Determine the [x, y] coordinate at the center of the cell enclosing the given text.  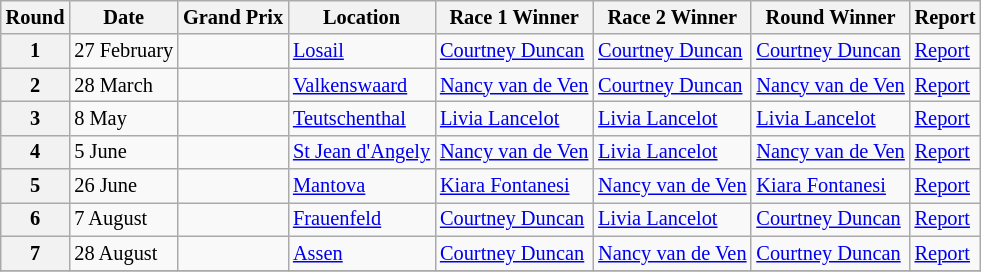
27 February [124, 51]
Round Winner [830, 17]
Date [124, 17]
7 [36, 253]
26 June [124, 186]
28 August [124, 253]
5 June [124, 152]
Race 1 Winner [514, 17]
St Jean d'Angely [362, 152]
Valkenswaard [362, 85]
Mantova [362, 186]
4 [36, 152]
2 [36, 85]
Assen [362, 253]
Grand Prix [233, 17]
8 May [124, 118]
Round [36, 17]
28 March [124, 85]
7 August [124, 219]
3 [36, 118]
Location [362, 17]
6 [36, 219]
Frauenfeld [362, 219]
Losail [362, 51]
5 [36, 186]
1 [36, 51]
Race 2 Winner [672, 17]
Teutschenthal [362, 118]
